Find where the given text appears and provide that cell's center as [X, Y] coordinate. 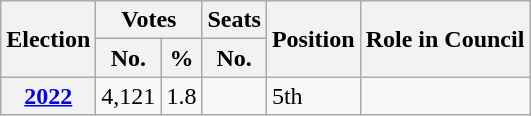
Position [313, 39]
Role in Council [445, 39]
Seats [234, 20]
Election [48, 39]
1.8 [182, 96]
2022 [48, 96]
% [182, 58]
4,121 [128, 96]
5th [313, 96]
Votes [149, 20]
